Identify which cell holds the provided text, then report its (X, Y) central coordinate. 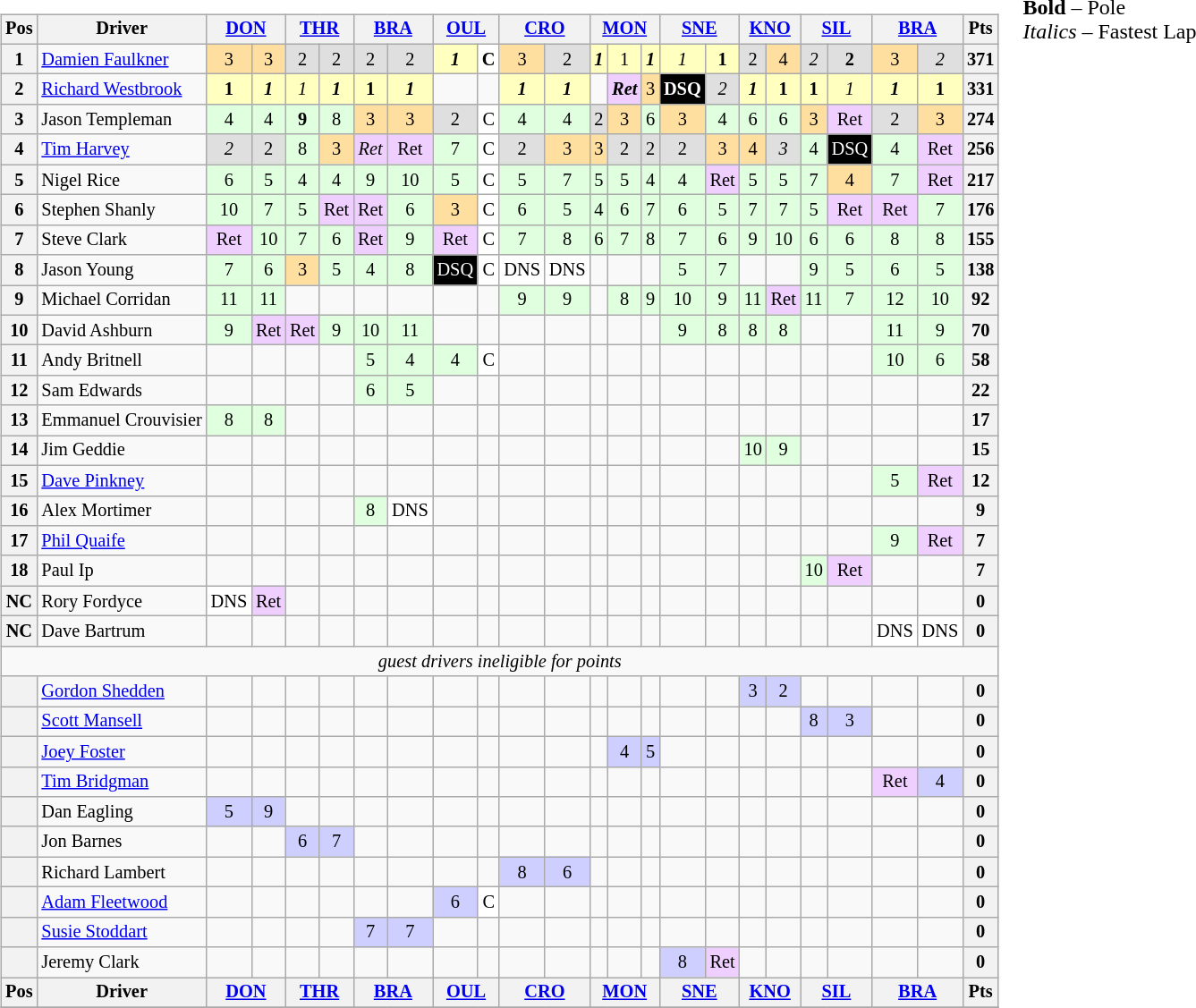
Phil Quaife (122, 541)
371 (980, 59)
70 (980, 330)
Rory Fordyce (122, 601)
Dave Bartrum (122, 631)
guest drivers ineligible for points (499, 661)
Scott Mansell (122, 722)
Sam Edwards (122, 391)
Damien Faulkner (122, 59)
Jason Templeman (122, 120)
138 (980, 270)
Dan Eagling (122, 812)
Alex Mortimer (122, 511)
Paul Ip (122, 571)
217 (980, 180)
18 (19, 571)
Susie Stoddart (122, 932)
176 (980, 210)
92 (980, 301)
Steve Clark (122, 240)
Nigel Rice (122, 180)
Stephen Shanly (122, 210)
Richard Westbrook (122, 89)
Tim Harvey (122, 149)
Emmanuel Crouvisier (122, 420)
Tim Bridgman (122, 782)
22 (980, 391)
Jon Barnes (122, 842)
14 (19, 451)
274 (980, 120)
Gordon Shedden (122, 691)
Michael Corridan (122, 301)
155 (980, 240)
Dave Pinkney (122, 480)
331 (980, 89)
Jason Young (122, 270)
Adam Fleetwood (122, 902)
Andy Britnell (122, 360)
13 (19, 420)
256 (980, 149)
Richard Lambert (122, 872)
Joey Foster (122, 751)
Jeremy Clark (122, 962)
Jim Geddie (122, 451)
David Ashburn (122, 330)
16 (19, 511)
58 (980, 360)
